Search for the cell housing the specified text and yield its (x, y) center coordinate. 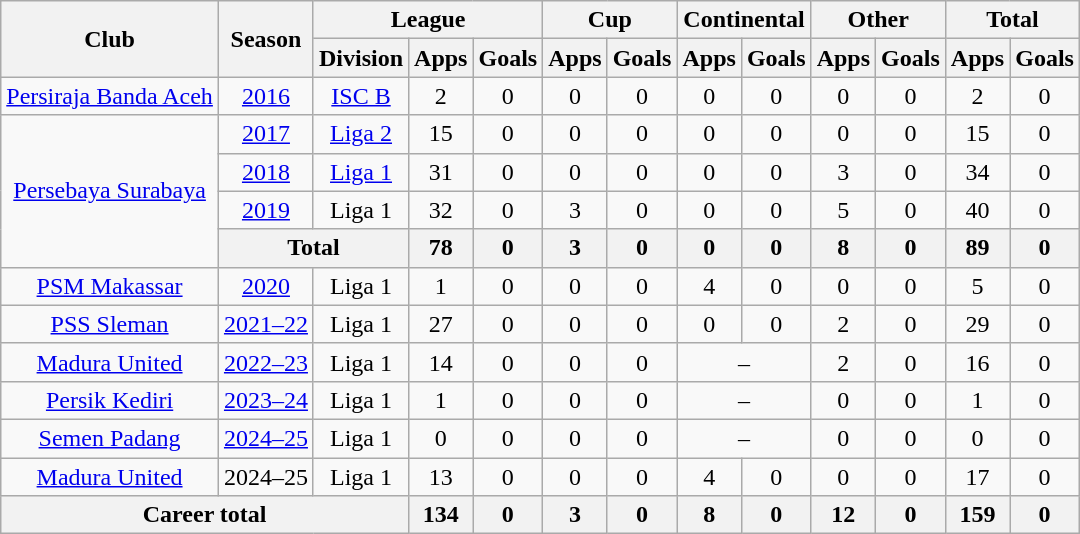
40 (977, 210)
32 (441, 210)
2016 (266, 96)
PSM Makassar (110, 286)
Persebaya Surabaya (110, 191)
78 (441, 248)
2019 (266, 210)
Liga 2 (360, 134)
31 (441, 172)
Persik Kediri (110, 400)
PSS Sleman (110, 324)
29 (977, 324)
2021–22 (266, 324)
Season (266, 39)
2018 (266, 172)
League (428, 20)
ISC B (360, 96)
2022–23 (266, 362)
Persiraja Banda Aceh (110, 96)
12 (843, 515)
14 (441, 362)
Continental (744, 20)
Cup (610, 20)
16 (977, 362)
Semen Padang (110, 438)
Division (360, 58)
2017 (266, 134)
17 (977, 477)
2020 (266, 286)
Other (878, 20)
2023–24 (266, 400)
27 (441, 324)
159 (977, 515)
13 (441, 477)
34 (977, 172)
Club (110, 39)
134 (441, 515)
Career total (205, 515)
89 (977, 248)
